Search for the cell housing the specified text and yield its [x, y] center coordinate. 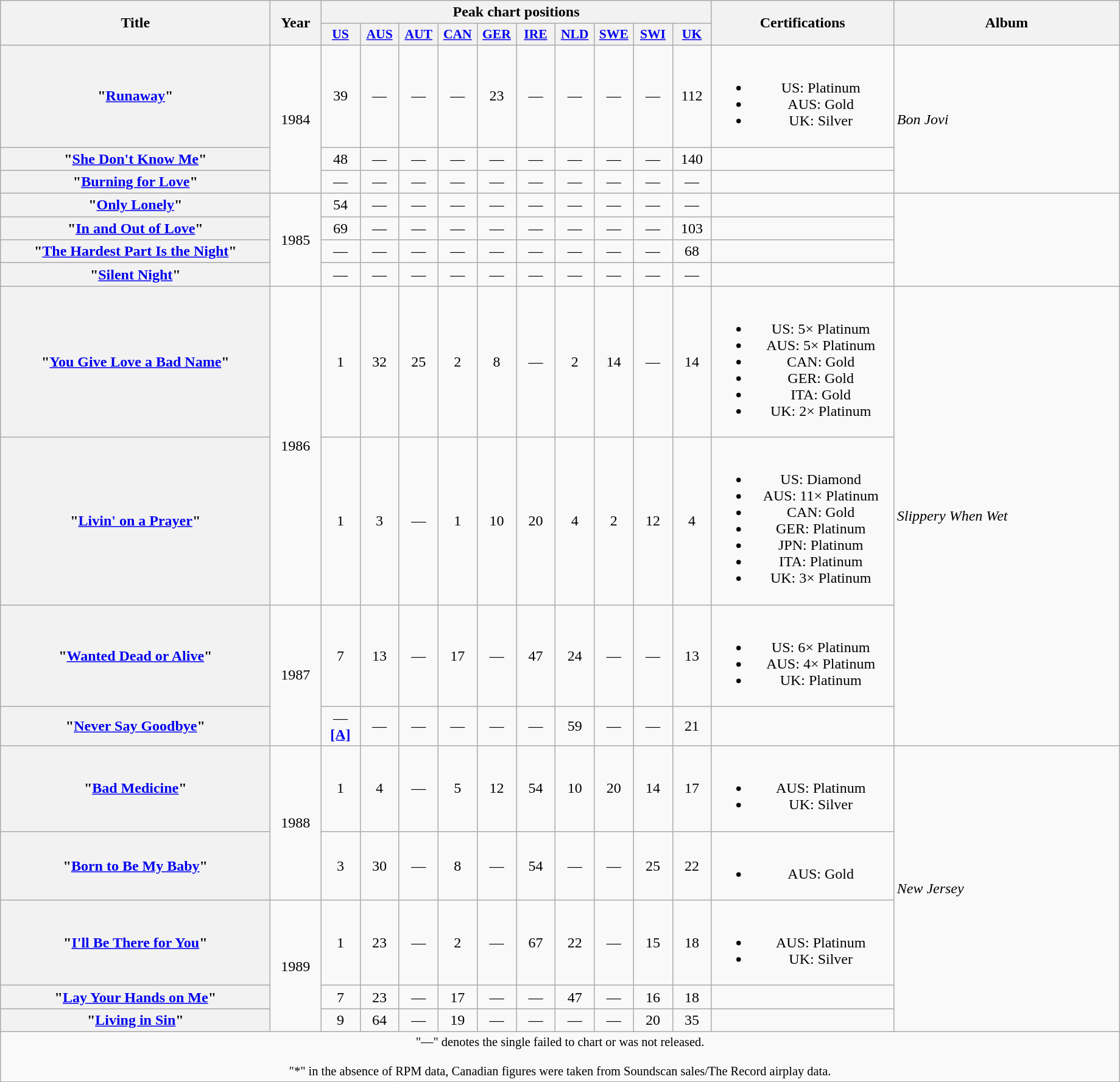
"You Give Love a Bad Name" [135, 362]
39 [340, 96]
"Never Say Goodbye" [135, 726]
64 [379, 1020]
"Only Lonely" [135, 205]
"Burning for Love" [135, 182]
IRE [536, 35]
SWI [653, 35]
1987 [296, 675]
Year [296, 23]
UK [692, 35]
1985 [296, 240]
"Silent Night" [135, 275]
GER [496, 35]
"Runaway" [135, 96]
New Jersey [1006, 889]
1984 [296, 119]
103 [692, 228]
"Living in Sin" [135, 1020]
NLD [575, 35]
"The Hardest Part Is the Night" [135, 251]
US: PlatinumAUS: GoldUK: Silver [803, 96]
"Livin' on a Prayer" [135, 521]
67 [536, 943]
"I'll Be There for You" [135, 943]
Bon Jovi [1006, 119]
59 [575, 726]
15 [653, 943]
69 [340, 228]
US: 5× PlatinumAUS: 5× PlatinumCAN: GoldGER: GoldITA: GoldUK: 2× Platinum [803, 362]
US: 6× PlatinumAUS: 4× PlatinumUK: Platinum [803, 655]
5 [457, 789]
Title [135, 23]
Certifications [803, 23]
Album [1006, 23]
19 [457, 1020]
Peak chart positions [516, 12]
24 [575, 655]
AUT [418, 35]
30 [379, 866]
16 [653, 997]
112 [692, 96]
1988 [296, 823]
"She Don't Know Me" [135, 159]
140 [692, 159]
CAN [457, 35]
"Born to Be My Baby" [135, 866]
35 [692, 1020]
21 [692, 726]
AUS: Gold [803, 866]
32 [379, 362]
"Lay Your Hands on Me" [135, 997]
68 [692, 251]
1986 [296, 446]
48 [340, 159]
9 [340, 1020]
"In and Out of Love" [135, 228]
AUS [379, 35]
"Bad Medicine" [135, 789]
US [340, 35]
1989 [296, 966]
Slippery When Wet [1006, 516]
US: DiamondAUS: 11× PlatinumCAN: GoldGER: PlatinumJPN: PlatinumITA: PlatinumUK: 3× Platinum [803, 521]
—[A] [340, 726]
"Wanted Dead or Alive" [135, 655]
SWE [614, 35]
